Search for the cell housing the specified text and yield its (x, y) center coordinate. 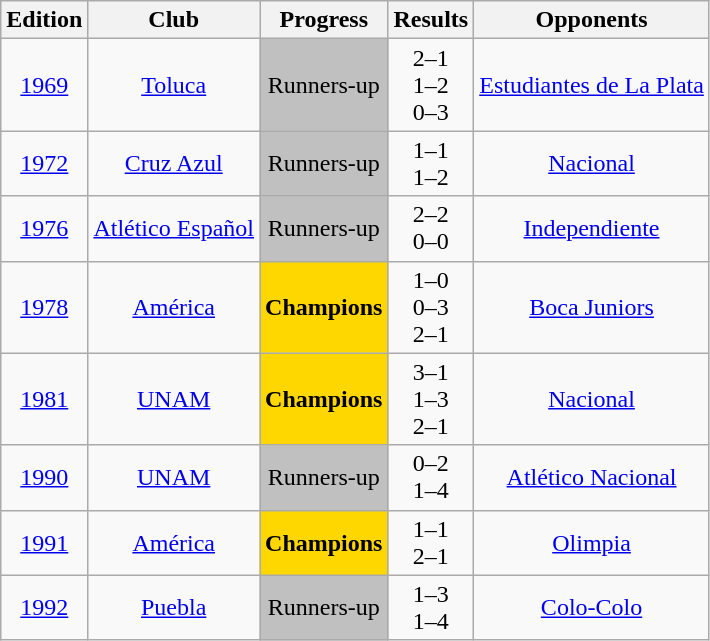
Results (431, 20)
Atlético Español (174, 228)
Estudiantes de La Plata (592, 85)
Edition (44, 20)
Opponents (592, 20)
Toluca (174, 85)
2–11–20–3 (431, 85)
Atlético Nacional (592, 478)
1–00–32–1 (431, 307)
Colo-Colo (592, 608)
Olimpia (592, 542)
1978 (44, 307)
0–21–4 (431, 478)
1972 (44, 164)
2–20–0 (431, 228)
Puebla (174, 608)
1–11–2 (431, 164)
1–31–4 (431, 608)
Club (174, 20)
1981 (44, 399)
Progress (324, 20)
1990 (44, 478)
Independiente (592, 228)
1969 (44, 85)
Cruz Azul (174, 164)
1992 (44, 608)
3–11–32–1 (431, 399)
1–12–1 (431, 542)
1976 (44, 228)
Boca Juniors (592, 307)
1991 (44, 542)
